Output the [x, y] coordinate of the center of the cell containing the given text.  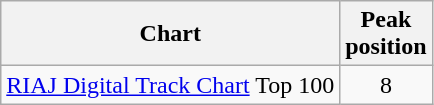
RIAJ Digital Track Chart Top 100 [170, 85]
Peakposition [386, 34]
Chart [170, 34]
8 [386, 85]
